Scan for the cell matching the given text and deliver its (X, Y) coordinate at center. 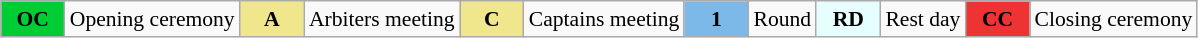
CC (997, 19)
RD (848, 19)
C (492, 19)
1 (716, 19)
OC (33, 19)
Round (783, 19)
Arbiters meeting (382, 19)
Opening ceremony (152, 19)
Closing ceremony (1114, 19)
Captains meeting (604, 19)
Rest day (922, 19)
A (272, 19)
